Find where the given text appears and provide that cell's center as (x, y) coordinate. 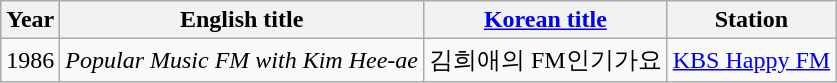
Station (751, 20)
English title (242, 20)
Year (30, 20)
김희애의 FM인기가요 (545, 60)
Popular Music FM with Kim Hee-ae (242, 60)
KBS Happy FM (751, 60)
1986 (30, 60)
Korean title (545, 20)
